Determine the (X, Y) coordinate at the center of the cell enclosing the given text.  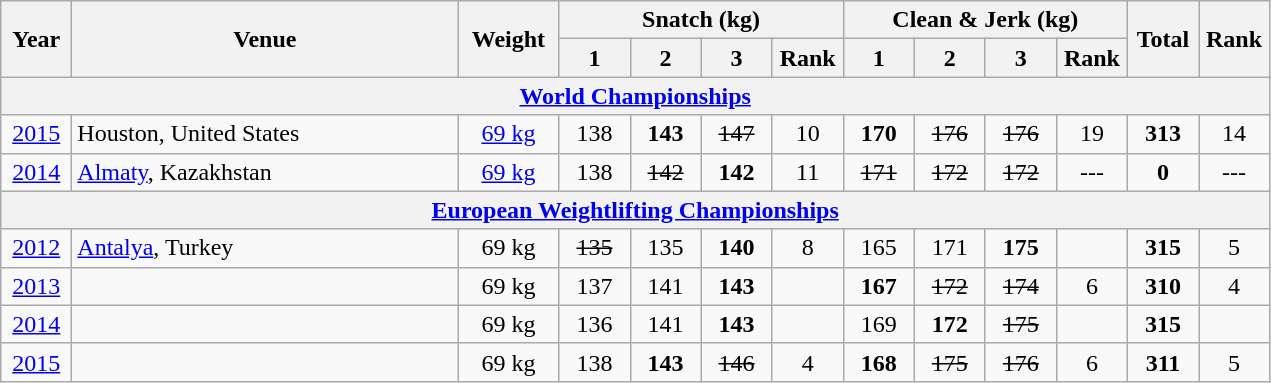
310 (1162, 286)
165 (878, 248)
European Weightlifting Championships (636, 210)
167 (878, 286)
11 (808, 172)
146 (736, 362)
168 (878, 362)
140 (736, 248)
137 (594, 286)
313 (1162, 134)
170 (878, 134)
2012 (36, 248)
169 (878, 324)
Year (36, 39)
Antalya, Turkey (265, 248)
Houston, United States (265, 134)
Venue (265, 39)
174 (1020, 286)
Total (1162, 39)
Clean & Jerk (kg) (985, 20)
Snatch (kg) (701, 20)
Almaty, Kazakhstan (265, 172)
19 (1092, 134)
10 (808, 134)
147 (736, 134)
14 (1234, 134)
Weight (508, 39)
2013 (36, 286)
136 (594, 324)
World Championships (636, 96)
0 (1162, 172)
311 (1162, 362)
8 (808, 248)
